Provide the (x, y) coordinate of the cell's center where the given text is located.  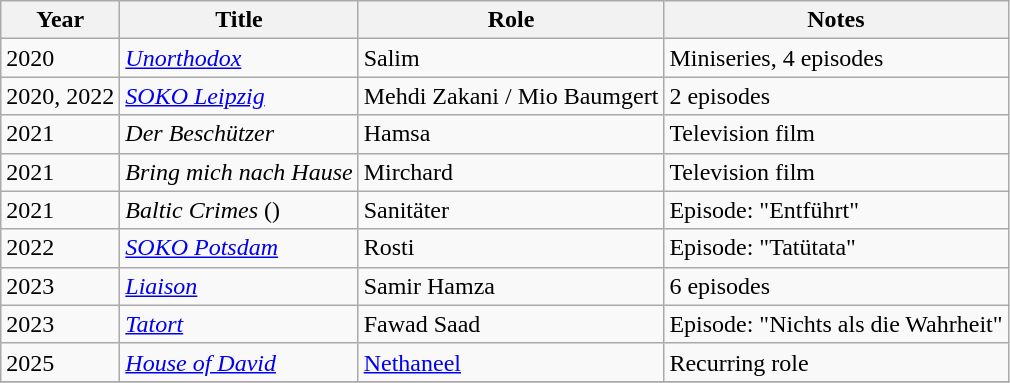
Hamsa (511, 134)
Bring mich nach Hause (239, 172)
Salim (511, 58)
Role (511, 20)
House of David (239, 362)
Episode: "Tatütata" (836, 248)
SOKO Potsdam (239, 248)
Fawad Saad (511, 324)
Tatort (239, 324)
Notes (836, 20)
Rosti (511, 248)
6 episodes (836, 286)
Title (239, 20)
2025 (60, 362)
Nethaneel (511, 362)
Mehdi Zakani / Mio Baumgert (511, 96)
SOKO Leipzig (239, 96)
Baltic Crimes () (239, 210)
Der Beschützer (239, 134)
Liaison (239, 286)
2020, 2022 (60, 96)
Miniseries, 4 episodes (836, 58)
2 episodes (836, 96)
Year (60, 20)
Episode: "Entführt" (836, 210)
2022 (60, 248)
Mirchard (511, 172)
2020 (60, 58)
Samir Hamza (511, 286)
Unorthodox (239, 58)
Sanitäter (511, 210)
Recurring role (836, 362)
Episode: "Nichts als die Wahrheit" (836, 324)
